Return [X, Y] of the center of cell containing provided text 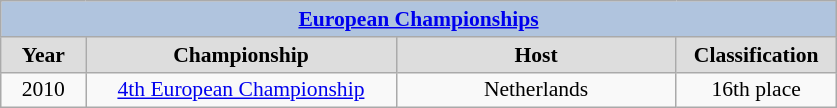
Classification [756, 55]
Host [536, 55]
2010 [44, 90]
Netherlands [536, 90]
Year [44, 55]
European Championships [419, 19]
4th European Championship [241, 90]
Championship [241, 55]
16th place [756, 90]
